Output the (x, y) coordinate of the center of the cell containing the given text.  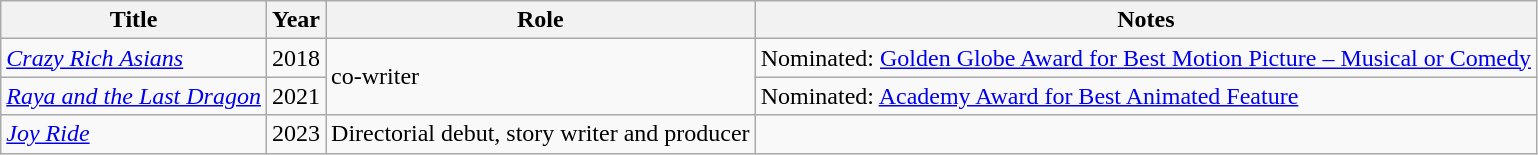
2021 (296, 96)
Raya and the Last Dragon (134, 96)
Year (296, 20)
Nominated: Academy Award for Best Animated Feature (1146, 96)
co-writer (541, 77)
Nominated: Golden Globe Award for Best Motion Picture – Musical or Comedy (1146, 58)
Joy Ride (134, 134)
Role (541, 20)
Crazy Rich Asians (134, 58)
Notes (1146, 20)
2018 (296, 58)
Directorial debut, story writer and producer (541, 134)
2023 (296, 134)
Title (134, 20)
